Pinpoint the cell where the given text exists, returning its [x, y] midpoint coordinate. 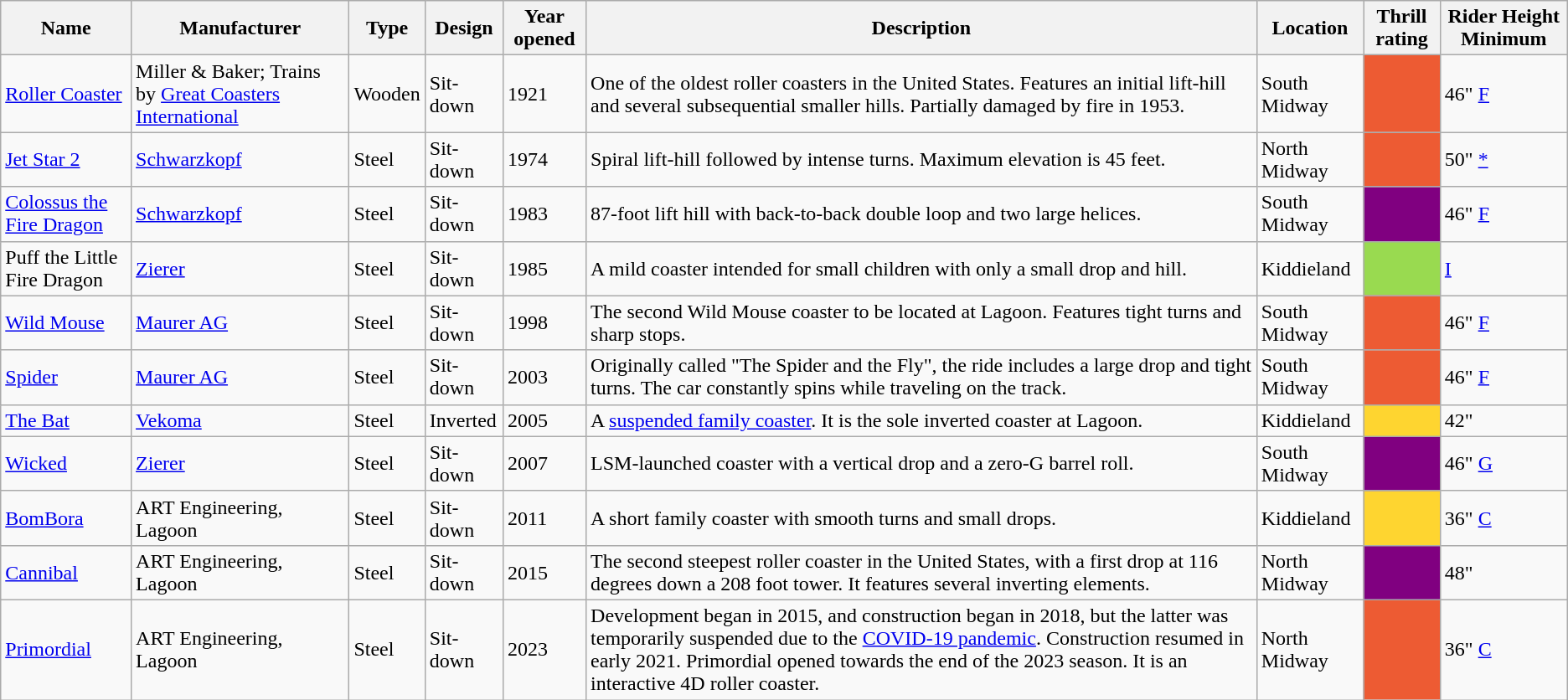
1974 [544, 159]
Rider Height Minimum [1504, 28]
Puff the Little Fire Dragon [66, 268]
Wicked [66, 464]
42" [1504, 420]
48" [1504, 573]
A mild coaster intended for small children with only a small drop and hill. [921, 268]
Roller Coaster [66, 94]
Originally called "The Spider and the Fly", the ride includes a large drop and tight turns. The car constantly spins while traveling on the track. [921, 377]
The Bat [66, 420]
Description [921, 28]
Design [464, 28]
2011 [544, 517]
Location [1310, 28]
LSM-launched coaster with a vertical drop and a zero-G barrel roll. [921, 464]
Colossus the Fire Dragon [66, 214]
The second Wild Mouse coaster to be located at Lagoon. Features tight turns and sharp stops. [921, 323]
2007 [544, 464]
Thrill rating [1402, 28]
Primordial [66, 650]
Vekoma [240, 420]
Year opened [544, 28]
1985 [544, 268]
A suspended family coaster. It is the sole inverted coaster at Lagoon. [921, 420]
2003 [544, 377]
1983 [544, 214]
Wooden [387, 94]
Type [387, 28]
87-foot lift hill with back-to-back double loop and two large helices. [921, 214]
Miller & Baker; Trains by Great Coasters International [240, 94]
Wild Mouse [66, 323]
Inverted [464, 420]
A short family coaster with smooth turns and small drops. [921, 517]
Name [66, 28]
2023 [544, 650]
Manufacturer [240, 28]
I [1504, 268]
Cannibal [66, 573]
1998 [544, 323]
Spiral lift-hill followed by intense turns. Maximum elevation is 45 feet. [921, 159]
BomBora [66, 517]
Jet Star 2 [66, 159]
46" G [1504, 464]
2005 [544, 420]
1921 [544, 94]
50" * [1504, 159]
Spider [66, 377]
2015 [544, 573]
